Pinpoint the cell where the given text exists, returning its [x, y] midpoint coordinate. 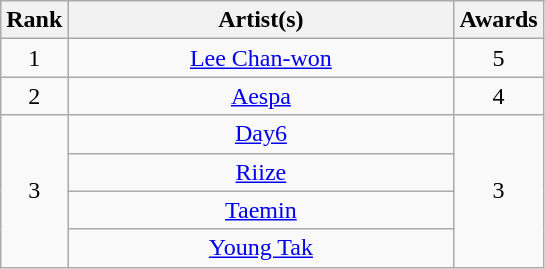
5 [498, 58]
Rank [34, 20]
Riize [261, 172]
Artist(s) [261, 20]
Young Tak [261, 248]
1 [34, 58]
Awards [498, 20]
Lee Chan-won [261, 58]
4 [498, 96]
Day6 [261, 134]
Aespa [261, 96]
Taemin [261, 210]
2 [34, 96]
